Pinpoint the cell where the given text exists, returning its [X, Y] midpoint coordinate. 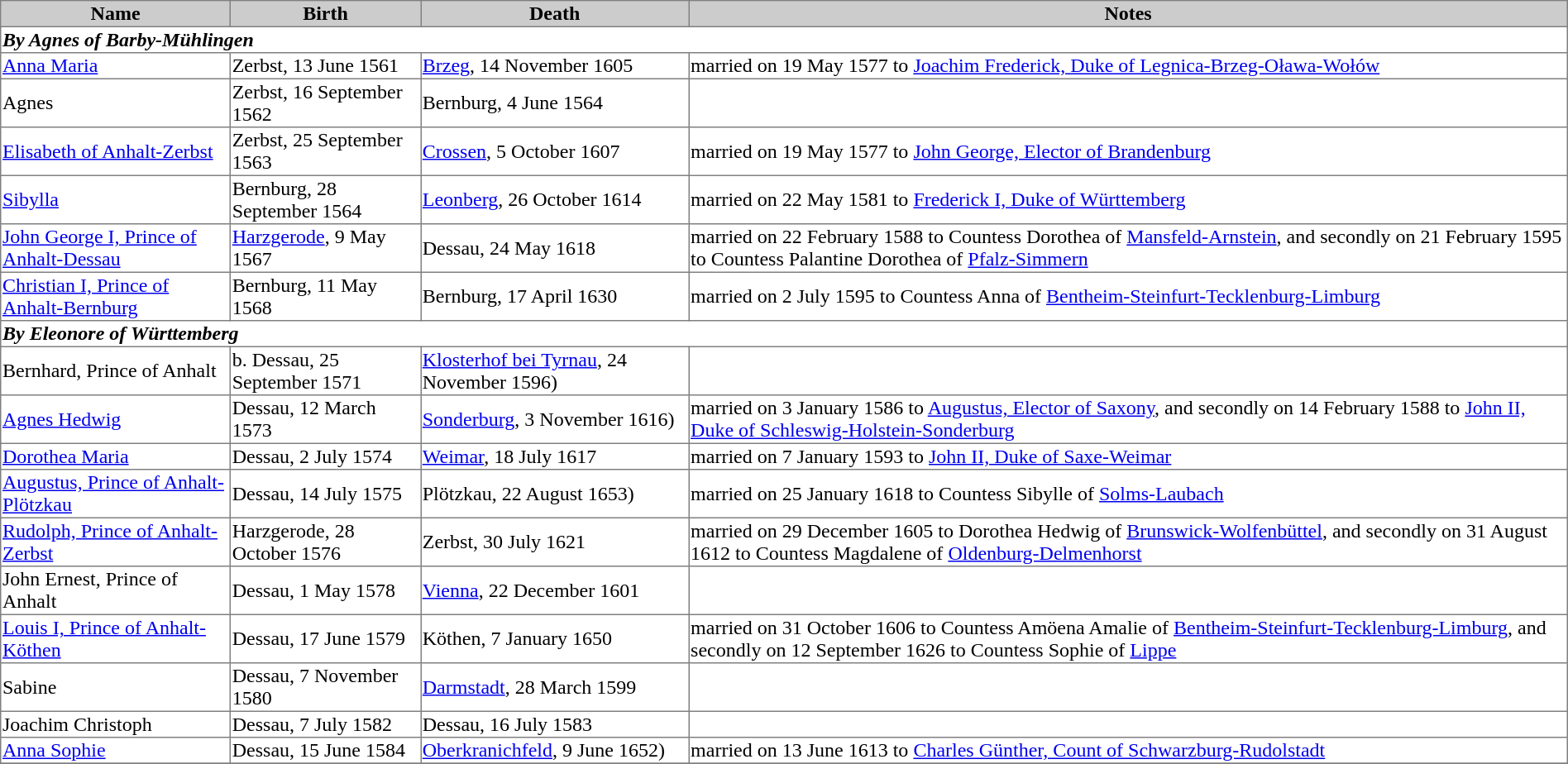
married on 7 January 1593 to John II, Duke of Saxe-Weimar [1128, 456]
Dessau, 12 March 1573 [325, 419]
Dessau, 24 May 1618 [554, 248]
By Eleonore of Württemberg [784, 334]
Sibylla [116, 199]
Zerbst, 30 July 1621 [554, 542]
John George I, Prince of Anhalt-Dessau [116, 248]
Birth [325, 14]
Sabine [116, 687]
Death [554, 14]
Oberkranichfeld, 9 June 1652) [554, 751]
Dorothea Maria [116, 456]
Dessau, 2 July 1574 [325, 456]
Dessau, 7 November 1580 [325, 687]
married on 25 January 1618 to Countess Sibylle of Solms-Laubach [1128, 494]
Notes [1128, 14]
By Agnes of Barby-Mühlingen [784, 40]
Rudolph, Prince of Anhalt-Zerbst [116, 542]
Harzgerode, 9 May 1567 [325, 248]
Klosterhof bei Tyrnau, 24 November 1596) [554, 370]
John Ernest, Prince of Anhalt [116, 590]
Bernhard, Prince of Anhalt [116, 370]
Vienna, 22 December 1601 [554, 590]
Augustus, Prince of Anhalt-Plötzkau [116, 494]
Dessau, 15 June 1584 [325, 751]
Bernburg, 28 September 1564 [325, 199]
Dessau, 17 June 1579 [325, 638]
Harzgerode, 28 October 1576 [325, 542]
Bernburg, 4 June 1564 [554, 103]
Darmstadt, 28 March 1599 [554, 687]
Christian I, Prince of Anhalt-Bernburg [116, 296]
Crossen, 5 October 1607 [554, 151]
Louis I, Prince of Anhalt-Köthen [116, 638]
Köthen, 7 January 1650 [554, 638]
Agnes Hedwig [116, 419]
married on 13 June 1613 to Charles Günther, Count of Schwarzburg-Rudolstadt [1128, 751]
Zerbst, 25 September 1563 [325, 151]
b. Dessau, 25 September 1571 [325, 370]
Joachim Christoph [116, 724]
Bernburg, 11 May 1568 [325, 296]
Dessau, 16 July 1583 [554, 724]
Dessau, 1 May 1578 [325, 590]
married on 19 May 1577 to Joachim Frederick, Duke of Legnica-Brzeg-Oława-Wołów [1128, 66]
Dessau, 7 July 1582 [325, 724]
Anna Sophie [116, 751]
Plötzkau, 22 August 1653) [554, 494]
married on 22 May 1581 to Frederick I, Duke of Württemberg [1128, 199]
Agnes [116, 103]
Leonberg, 26 October 1614 [554, 199]
Zerbst, 13 June 1561 [325, 66]
Weimar, 18 July 1617 [554, 456]
Bernburg, 17 April 1630 [554, 296]
Sonderburg, 3 November 1616) [554, 419]
Anna Maria [116, 66]
married on 2 July 1595 to Countess Anna of Bentheim-Steinfurt-Tecklenburg-Limburg [1128, 296]
married on 19 May 1577 to John George, Elector of Brandenburg [1128, 151]
Elisabeth of Anhalt-Zerbst [116, 151]
Dessau, 14 July 1575 [325, 494]
Name [116, 14]
married on 3 January 1586 to Augustus, Elector of Saxony, and secondly on 14 February 1588 to John II, Duke of Schleswig-Holstein-Sonderburg [1128, 419]
Brzeg, 14 November 1605 [554, 66]
Zerbst, 16 September 1562 [325, 103]
